From the cell containing the given text, extract its center point as [x, y] coordinate. 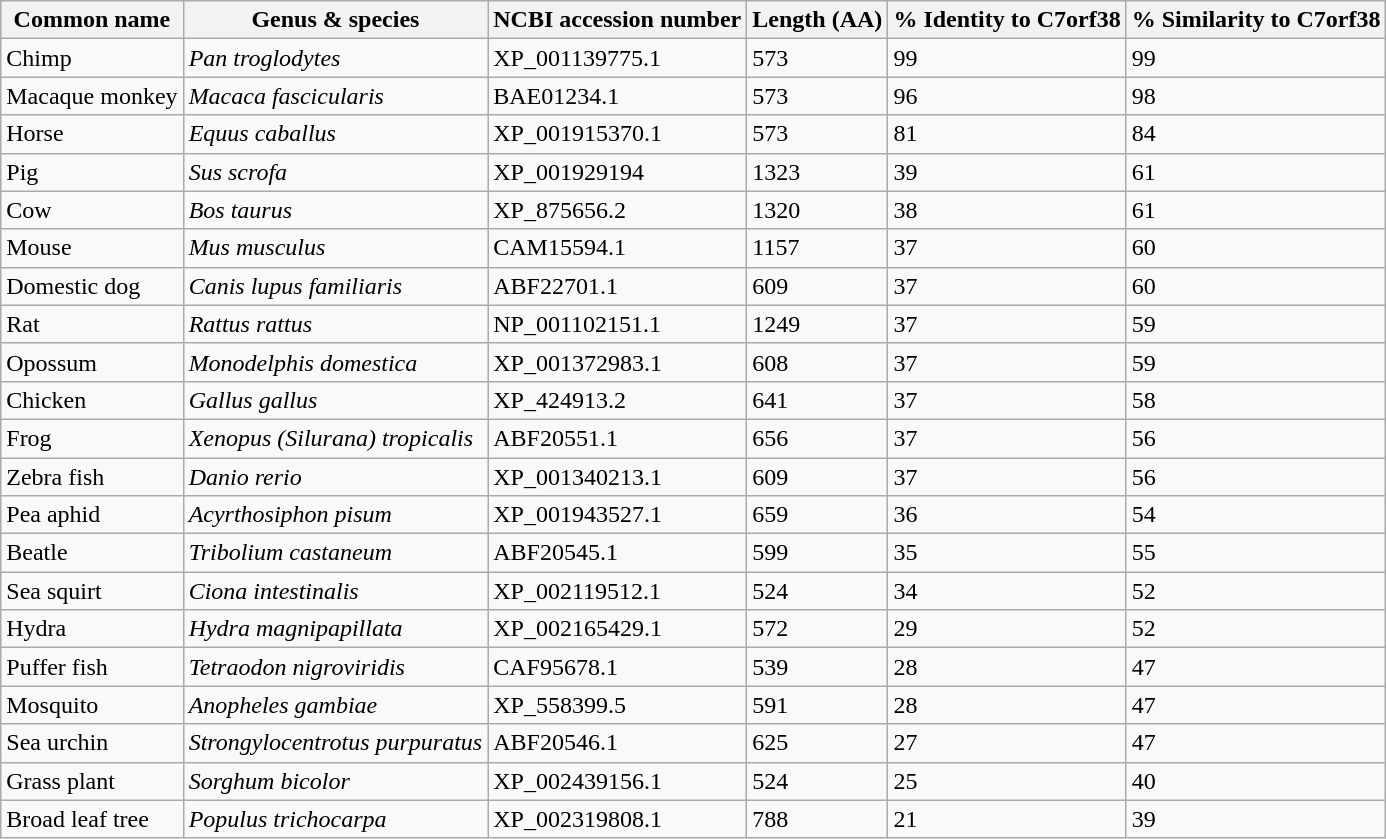
Strongylocentrotus purpuratus [336, 743]
38 [1007, 210]
XP_001372983.1 [618, 362]
Tetraodon nigroviridis [336, 667]
CAM15594.1 [618, 248]
656 [818, 438]
625 [818, 743]
Hydra [92, 629]
Rat [92, 324]
Domestic dog [92, 286]
Macaque monkey [92, 96]
Mouse [92, 248]
788 [818, 819]
Beatle [92, 553]
XP_001929194 [618, 172]
XP_558399.5 [618, 705]
Broad leaf tree [92, 819]
1249 [818, 324]
BAE01234.1 [618, 96]
29 [1007, 629]
XP_001139775.1 [618, 58]
Macaca fascicularis [336, 96]
Gallus gallus [336, 400]
XP_001943527.1 [618, 515]
ABF20551.1 [618, 438]
Ciona intestinalis [336, 591]
Zebra fish [92, 477]
XP_002165429.1 [618, 629]
Bos taurus [336, 210]
Rattus rattus [336, 324]
659 [818, 515]
% Identity to C7orf38 [1007, 20]
Pea aphid [92, 515]
Chimp [92, 58]
Genus & species [336, 20]
1323 [818, 172]
36 [1007, 515]
Pan troglodytes [336, 58]
Puffer fish [92, 667]
1320 [818, 210]
Anopheles gambiae [336, 705]
Mus musculus [336, 248]
27 [1007, 743]
Sea urchin [92, 743]
XP_001340213.1 [618, 477]
Grass plant [92, 781]
Sus scrofa [336, 172]
Acyrthosiphon pisum [336, 515]
608 [818, 362]
XP_002439156.1 [618, 781]
1157 [818, 248]
34 [1007, 591]
81 [1007, 134]
ABF20545.1 [618, 553]
Pig [92, 172]
54 [1256, 515]
572 [818, 629]
Canis lupus familiaris [336, 286]
Xenopus (Silurana) tropicalis [336, 438]
Monodelphis domestica [336, 362]
641 [818, 400]
ABF20546.1 [618, 743]
Frog [92, 438]
Opossum [92, 362]
96 [1007, 96]
NCBI accession number [618, 20]
Chicken [92, 400]
Populus trichocarpa [336, 819]
ABF22701.1 [618, 286]
% Similarity to C7orf38 [1256, 20]
Sorghum bicolor [336, 781]
21 [1007, 819]
599 [818, 553]
Hydra magnipapillata [336, 629]
Tribolium castaneum [336, 553]
Sea squirt [92, 591]
Equus caballus [336, 134]
40 [1256, 781]
591 [818, 705]
Horse [92, 134]
XP_424913.2 [618, 400]
58 [1256, 400]
NP_001102151.1 [618, 324]
XP_001915370.1 [618, 134]
XP_875656.2 [618, 210]
35 [1007, 553]
Common name [92, 20]
25 [1007, 781]
98 [1256, 96]
84 [1256, 134]
XP_002319808.1 [618, 819]
Length (AA) [818, 20]
Cow [92, 210]
539 [818, 667]
CAF95678.1 [618, 667]
XP_002119512.1 [618, 591]
55 [1256, 553]
Mosquito [92, 705]
Danio rerio [336, 477]
